Extract the (X, Y) coordinate from the center of the cell holding the provided text.  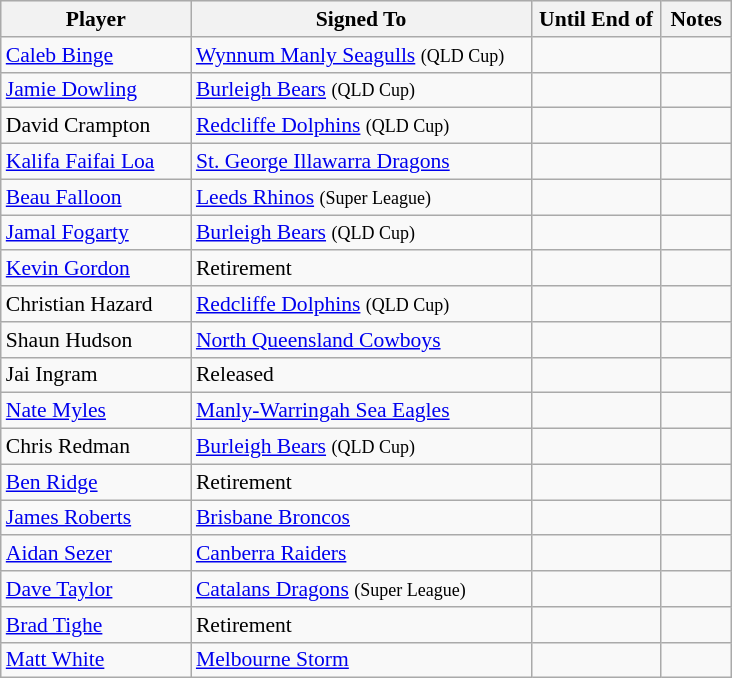
Shaun Hudson (96, 340)
Signed To (361, 19)
Dave Taylor (96, 589)
Beau Falloon (96, 197)
Until End of (596, 19)
Released (361, 375)
Jai Ingram (96, 375)
Jamie Dowling (96, 90)
St. George Illawarra Dragons (361, 162)
James Roberts (96, 518)
Brad Tighe (96, 625)
Canberra Raiders (361, 554)
Manly-Warringah Sea Eagles (361, 411)
Notes (696, 19)
Melbourne Storm (361, 660)
Brisbane Broncos (361, 518)
Kalifa Faifai Loa (96, 162)
Matt White (96, 660)
North Queensland Cowboys (361, 340)
Leeds Rhinos (Super League) (361, 197)
Caleb Binge (96, 55)
Catalans Dragons (Super League) (361, 589)
Nate Myles (96, 411)
Aidan Sezer (96, 554)
Chris Redman (96, 447)
Kevin Gordon (96, 269)
Jamal Fogarty (96, 233)
Player (96, 19)
Ben Ridge (96, 482)
David Crampton (96, 126)
Wynnum Manly Seagulls (QLD Cup) (361, 55)
Christian Hazard (96, 304)
